Scan for the cell matching the given text and deliver its [x, y] coordinate at center. 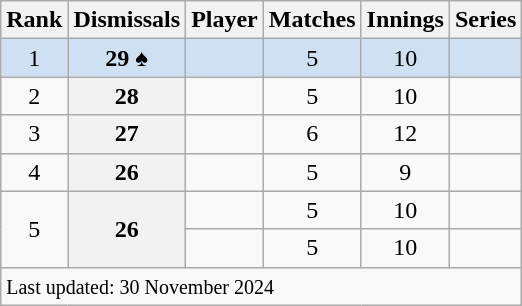
Player [225, 20]
1 [34, 58]
3 [34, 134]
4 [34, 172]
Dismissals [127, 20]
28 [127, 96]
29 ♠ [127, 58]
12 [405, 134]
2 [34, 96]
27 [127, 134]
Innings [405, 20]
Series [485, 20]
Last updated: 30 November 2024 [262, 286]
6 [312, 134]
9 [405, 172]
Rank [34, 20]
Matches [312, 20]
